Find where the given text appears and provide that cell's center as (x, y) coordinate. 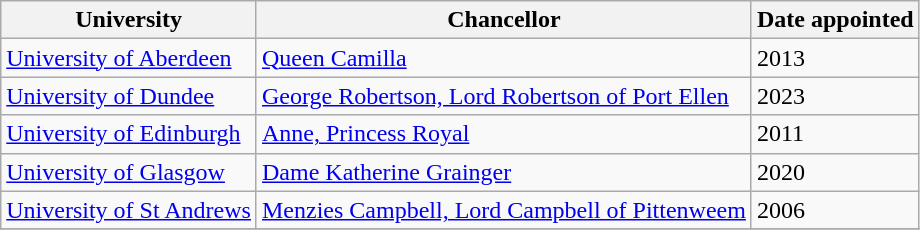
2020 (835, 172)
2013 (835, 58)
Queen Camilla (504, 58)
Chancellor (504, 20)
George Robertson, Lord Robertson of Port Ellen (504, 96)
University of Aberdeen (129, 58)
Date appointed (835, 20)
Dame Katherine Grainger (504, 172)
2011 (835, 134)
University of St Andrews (129, 210)
University (129, 20)
2023 (835, 96)
University of Dundee (129, 96)
2006 (835, 210)
Anne, Princess Royal (504, 134)
University of Glasgow (129, 172)
Menzies Campbell, Lord Campbell of Pittenweem (504, 210)
University of Edinburgh (129, 134)
